Output the [X, Y] coordinate of the center of the cell containing the given text.  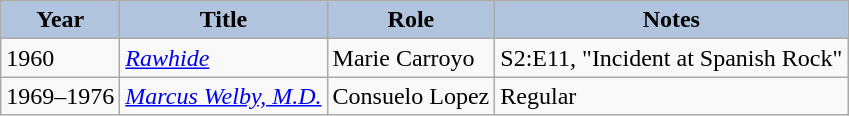
Role [411, 20]
Marcus Welby, M.D. [224, 96]
1960 [60, 58]
S2:E11, "Incident at Spanish Rock" [672, 58]
Consuelo Lopez [411, 96]
Rawhide [224, 58]
Year [60, 20]
Marie Carroyo [411, 58]
Notes [672, 20]
Regular [672, 96]
1969–1976 [60, 96]
Title [224, 20]
